Identify which cell holds the provided text, then report its [x, y] central coordinate. 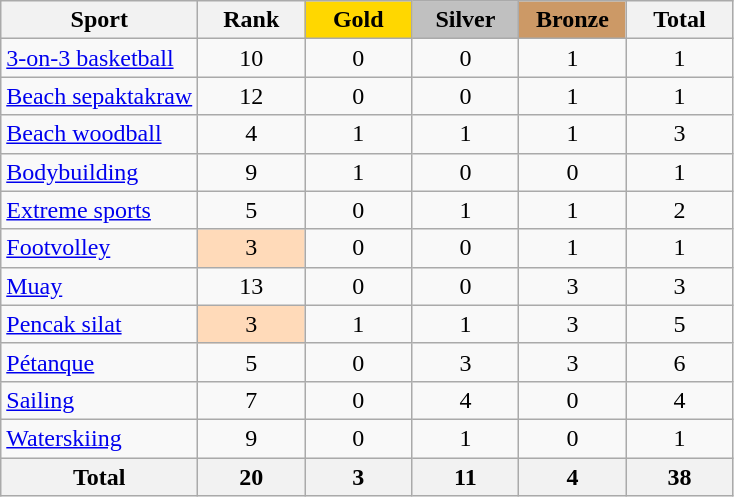
Bodybuilding [100, 172]
Sport [100, 20]
Beach sepaktakraw [100, 96]
10 [252, 58]
Silver [466, 20]
Waterskiing [100, 438]
13 [252, 286]
Beach woodball [100, 134]
6 [680, 362]
Extreme sports [100, 210]
12 [252, 96]
2 [680, 210]
3-on-3 basketball [100, 58]
7 [252, 400]
38 [680, 477]
Footvolley [100, 248]
Rank [252, 20]
Bronze [572, 20]
Pencak silat [100, 324]
11 [466, 477]
Sailing [100, 400]
Pétanque [100, 362]
20 [252, 477]
Muay [100, 286]
Gold [358, 20]
